Find where the given text appears and provide that cell's center as [X, Y] coordinate. 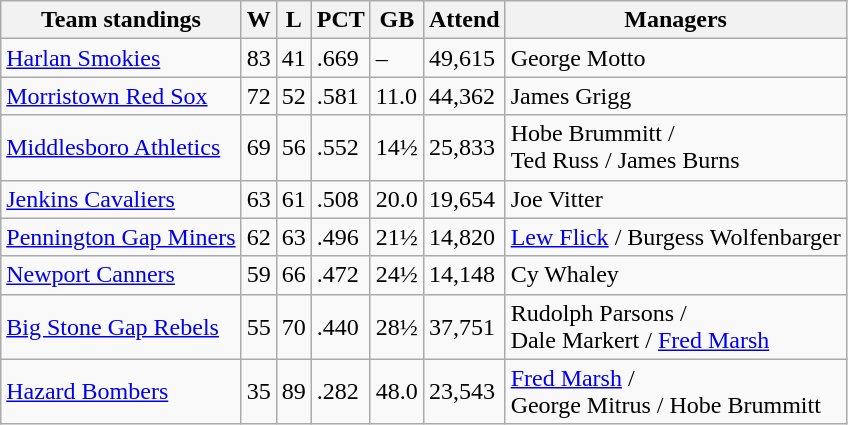
35 [258, 392]
Lew Flick / Burgess Wolfenbarger [676, 237]
11.0 [396, 96]
Rudolph Parsons / Dale Markert / Fred Marsh [676, 326]
.552 [340, 148]
Middlesboro Athletics [121, 148]
GB [396, 20]
Big Stone Gap Rebels [121, 326]
Jenkins Cavaliers [121, 199]
Cy Whaley [676, 275]
59 [258, 275]
Newport Canners [121, 275]
.669 [340, 58]
.581 [340, 96]
52 [294, 96]
41 [294, 58]
.508 [340, 199]
66 [294, 275]
Harlan Smokies [121, 58]
Managers [676, 20]
21½ [396, 237]
48.0 [396, 392]
James Grigg [676, 96]
.282 [340, 392]
37,751 [464, 326]
Hazard Bombers [121, 392]
– [396, 58]
Team standings [121, 20]
Fred Marsh /George Mitrus / Hobe Brummitt [676, 392]
.440 [340, 326]
George Motto [676, 58]
44,362 [464, 96]
Attend [464, 20]
69 [258, 148]
61 [294, 199]
23,543 [464, 392]
Joe Vitter [676, 199]
14½ [396, 148]
W [258, 20]
83 [258, 58]
24½ [396, 275]
PCT [340, 20]
14,820 [464, 237]
14,148 [464, 275]
25,833 [464, 148]
Pennington Gap Miners [121, 237]
49,615 [464, 58]
70 [294, 326]
55 [258, 326]
Morristown Red Sox [121, 96]
72 [258, 96]
.496 [340, 237]
Hobe Brummitt / Ted Russ / James Burns [676, 148]
56 [294, 148]
19,654 [464, 199]
.472 [340, 275]
89 [294, 392]
20.0 [396, 199]
28½ [396, 326]
62 [258, 237]
L [294, 20]
